Return [X, Y] of the center of cell containing provided text 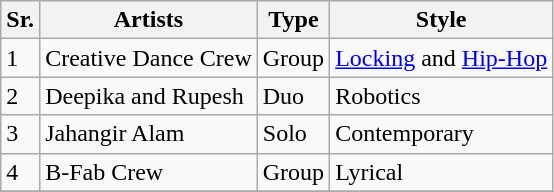
Contemporary [442, 134]
4 [20, 172]
B-Fab Crew [149, 172]
Type [293, 20]
Lyrical [442, 172]
Style [442, 20]
1 [20, 58]
3 [20, 134]
Duo [293, 96]
Jahangir Alam [149, 134]
Deepika and Rupesh [149, 96]
Locking and Hip-Hop [442, 58]
2 [20, 96]
Creative Dance Crew [149, 58]
Robotics [442, 96]
Sr. [20, 20]
Artists [149, 20]
Solo [293, 134]
